Return (x, y) of the center of cell containing provided text 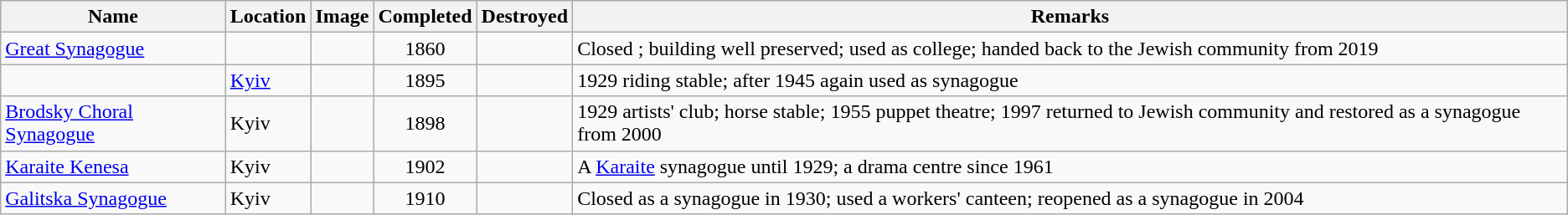
Completed (426, 17)
Image (342, 17)
Destroyed (524, 17)
Galitska Synagogue (113, 198)
Great Synagogue (113, 49)
1929 artists' club; horse stable; 1955 puppet theatre; 1997 returned to Jewish community and restored as a synagogue from 2000 (1070, 124)
Closed ; building well preserved; used as college; handed back to the Jewish community from 2019 (1070, 49)
Name (113, 17)
1898 (426, 124)
Closed as a synagogue in 1930; used a workers' canteen; reopened as a synagogue in 2004 (1070, 198)
1860 (426, 49)
1902 (426, 166)
Location (268, 17)
1895 (426, 80)
1929 riding stable; after 1945 again used as synagogue (1070, 80)
Karaite Kenesa (113, 166)
1910 (426, 198)
Remarks (1070, 17)
A Karaite synagogue until 1929; a drama centre since 1961 (1070, 166)
Brodsky Choral Synagogue (113, 124)
